Output the [X, Y] coordinate of the center of the cell containing the given text.  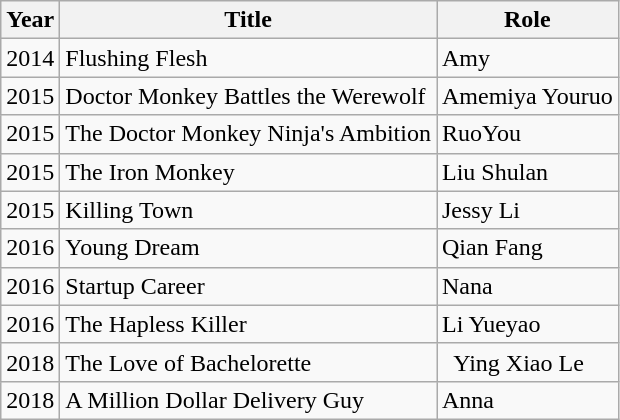
Doctor Monkey Battles the Werewolf [248, 96]
Year [30, 20]
Ying Xiao Le [527, 362]
The Doctor Monkey Ninja's Ambition [248, 134]
Amemiya Youruo [527, 96]
2014 [30, 58]
Amy [527, 58]
The Iron Monkey [248, 172]
Qian Fang [527, 248]
RuoYou [527, 134]
Role [527, 20]
The Love of Bachelorette [248, 362]
A Million Dollar Delivery Guy [248, 400]
Killing Town [248, 210]
Title [248, 20]
Flushing Flesh [248, 58]
Young Dream [248, 248]
Li Yueyao [527, 324]
Startup Career [248, 286]
Nana [527, 286]
The Hapless Killer [248, 324]
Anna [527, 400]
Liu Shulan [527, 172]
Jessy Li [527, 210]
